Scan for the cell matching the given text and deliver its (x, y) coordinate at center. 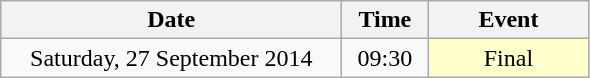
Date (172, 20)
Saturday, 27 September 2014 (172, 58)
09:30 (385, 58)
Event (508, 20)
Final (508, 58)
Time (385, 20)
